Return the (X, Y) coordinate for the center point of the cell that contains the specified text.  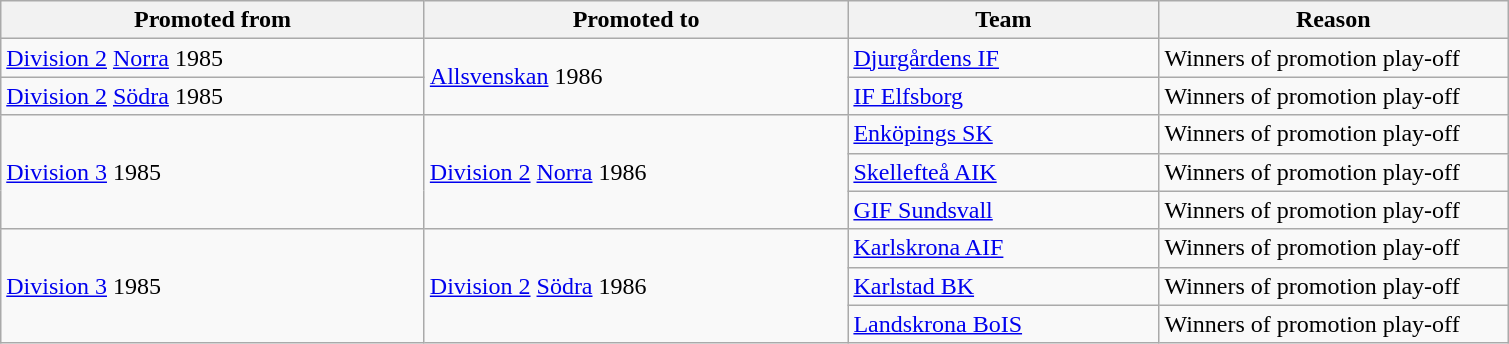
GIF Sundsvall (1004, 210)
Promoted from (213, 20)
Division 2 Norra 1985 (213, 58)
Skellefteå AIK (1004, 172)
Allsvenskan 1986 (636, 77)
IF Elfsborg (1004, 96)
Team (1004, 20)
Karlstad BK (1004, 286)
Division 2 Norra 1986 (636, 172)
Division 2 Södra 1986 (636, 286)
Karlskrona AIF (1004, 248)
Division 2 Södra 1985 (213, 96)
Enköpings SK (1004, 134)
Landskrona BoIS (1004, 324)
Reason (1334, 20)
Djurgårdens IF (1004, 58)
Promoted to (636, 20)
